Return [X, Y] of the center of cell containing provided text 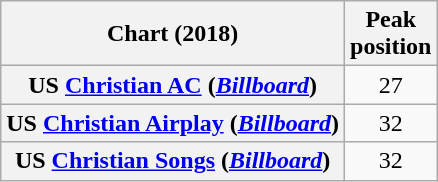
US Christian Airplay (Billboard) [173, 123]
Peakposition [391, 34]
US Christian AC (Billboard) [173, 85]
US Christian Songs (Billboard) [173, 161]
Chart (2018) [173, 34]
27 [391, 85]
